Determine the [X, Y] coordinate at the center of the cell enclosing the given text.  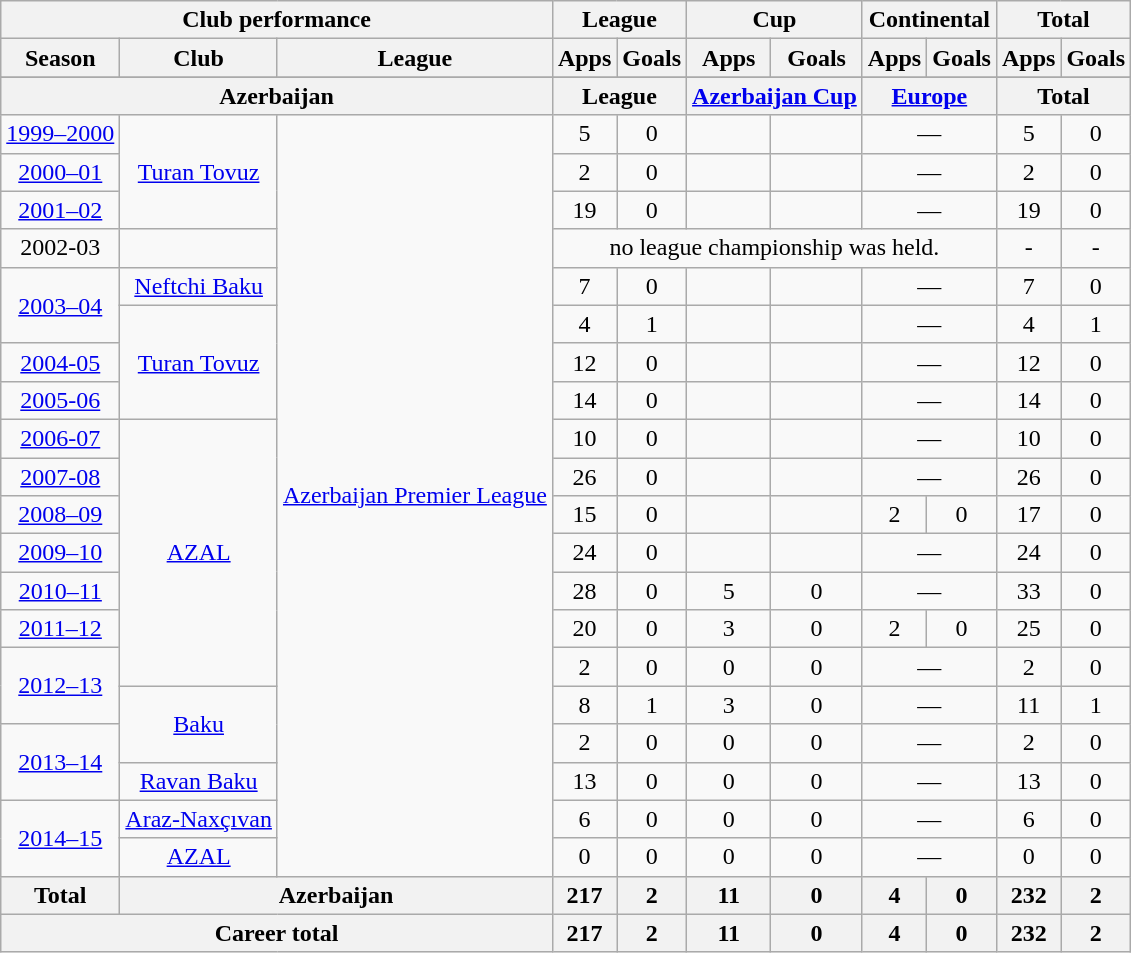
17 [1028, 515]
2006-07 [60, 438]
Cup [775, 20]
Season [60, 58]
2011–12 [60, 629]
Club performance [277, 20]
Club [199, 58]
2000–01 [60, 172]
2014–15 [60, 838]
2010–11 [60, 591]
8 [584, 705]
25 [1028, 629]
no league championship was held. [774, 248]
Neftchi Baku [199, 286]
15 [584, 515]
2013–14 [60, 762]
Araz-Naxçıvan [199, 819]
Ravan Baku [199, 781]
2009–10 [60, 553]
1999–2000 [60, 134]
Continental [929, 20]
2008–09 [60, 515]
33 [1028, 591]
28 [584, 591]
2005-06 [60, 400]
2012–13 [60, 686]
20 [584, 629]
2007-08 [60, 477]
Azerbaijan Premier League [414, 496]
Baku [199, 724]
2003–04 [60, 305]
Europe [929, 96]
2001–02 [60, 210]
Career total [277, 933]
2004-05 [60, 362]
Azerbaijan Cup [775, 96]
2002-03 [60, 248]
